Search for the cell housing the specified text and yield its (x, y) center coordinate. 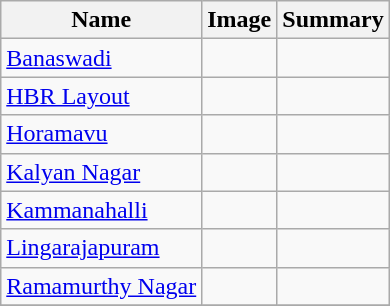
Name (102, 20)
Image (240, 20)
Summary (333, 20)
Kalyan Nagar (102, 172)
HBR Layout (102, 96)
Ramamurthy Nagar (102, 286)
Kammanahalli (102, 210)
Lingarajapuram (102, 248)
Banaswadi (102, 58)
Horamavu (102, 134)
